Search for the cell housing the specified text and yield its [X, Y] center coordinate. 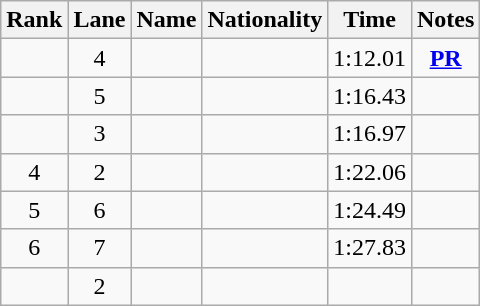
Time [370, 20]
1:16.43 [370, 96]
1:27.83 [370, 248]
3 [100, 134]
1:16.97 [370, 134]
Lane [100, 20]
PR [445, 58]
Notes [445, 20]
7 [100, 248]
Nationality [265, 20]
1:24.49 [370, 210]
1:22.06 [370, 172]
1:12.01 [370, 58]
Name [166, 20]
Rank [34, 20]
